Determine the [x, y] coordinate at the center of the cell enclosing the given text.  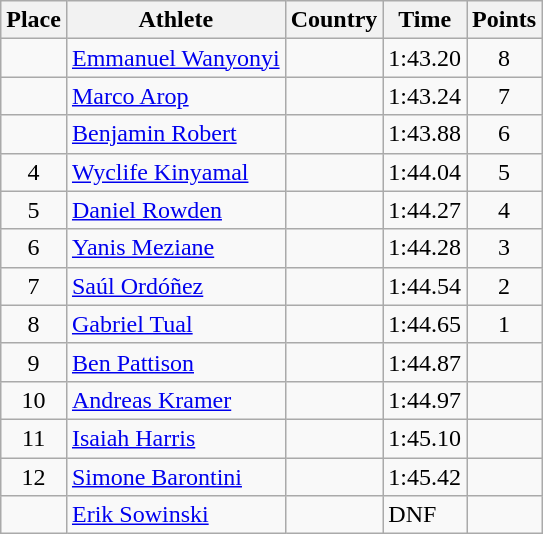
3 [504, 248]
Daniel Rowden [176, 210]
Gabriel Tual [176, 324]
1:45.10 [425, 438]
2 [504, 286]
1:43.24 [425, 96]
1:44.27 [425, 210]
Ben Pattison [176, 362]
11 [34, 438]
Marco Arop [176, 96]
Saúl Ordóñez [176, 286]
Wyclife Kinyamal [176, 172]
12 [34, 477]
Place [34, 20]
Andreas Kramer [176, 400]
1 [504, 324]
1:44.54 [425, 286]
Erik Sowinski [176, 515]
1:44.65 [425, 324]
1:44.97 [425, 400]
1:45.42 [425, 477]
Emmanuel Wanyonyi [176, 58]
Benjamin Robert [176, 134]
1:44.87 [425, 362]
Athlete [176, 20]
1:43.88 [425, 134]
Yanis Meziane [176, 248]
9 [34, 362]
Time [425, 20]
1:43.20 [425, 58]
10 [34, 400]
1:44.28 [425, 248]
Isaiah Harris [176, 438]
DNF [425, 515]
Simone Barontini [176, 477]
Points [504, 20]
1:44.04 [425, 172]
Country [334, 20]
